Detect which cell encompasses the target text, then output its (X, Y) center coordinate. 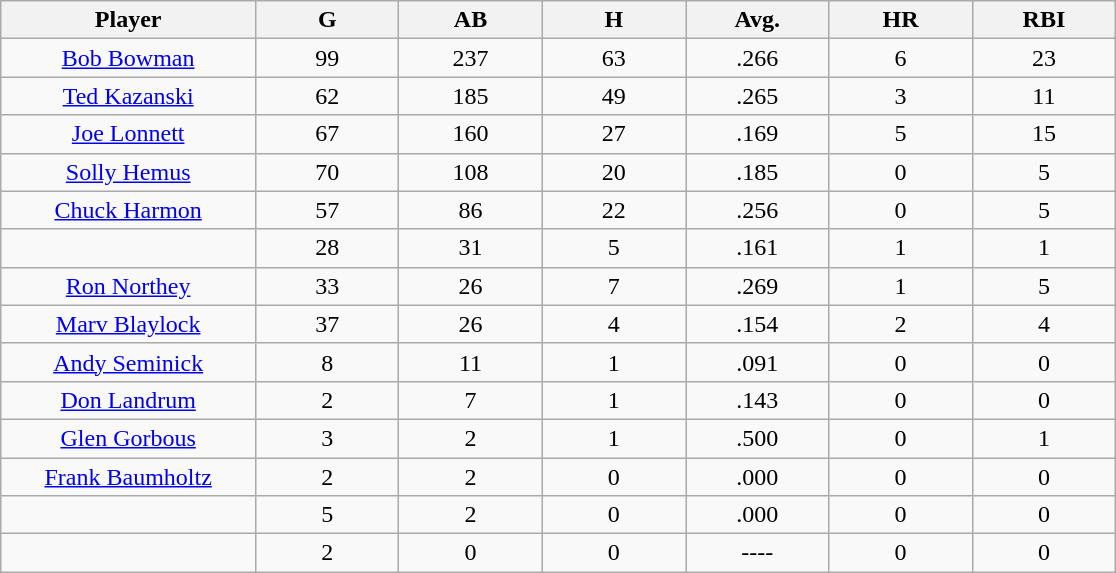
HR (900, 20)
.161 (758, 248)
.266 (758, 58)
---- (758, 553)
.500 (758, 438)
22 (614, 210)
Ron Northey (128, 286)
Chuck Harmon (128, 210)
108 (470, 172)
.269 (758, 286)
.265 (758, 96)
37 (328, 324)
15 (1044, 134)
63 (614, 58)
Player (128, 20)
6 (900, 58)
49 (614, 96)
237 (470, 58)
Glen Gorbous (128, 438)
AB (470, 20)
RBI (1044, 20)
99 (328, 58)
Don Landrum (128, 400)
62 (328, 96)
Bob Bowman (128, 58)
.169 (758, 134)
23 (1044, 58)
.091 (758, 362)
70 (328, 172)
.185 (758, 172)
33 (328, 286)
20 (614, 172)
Andy Seminick (128, 362)
160 (470, 134)
.154 (758, 324)
67 (328, 134)
Joe Lonnett (128, 134)
Marv Blaylock (128, 324)
Solly Hemus (128, 172)
.143 (758, 400)
28 (328, 248)
Avg. (758, 20)
31 (470, 248)
86 (470, 210)
H (614, 20)
185 (470, 96)
Frank Baumholtz (128, 477)
8 (328, 362)
.256 (758, 210)
27 (614, 134)
57 (328, 210)
G (328, 20)
Ted Kazanski (128, 96)
